Search for the cell housing the specified text and yield its [X, Y] center coordinate. 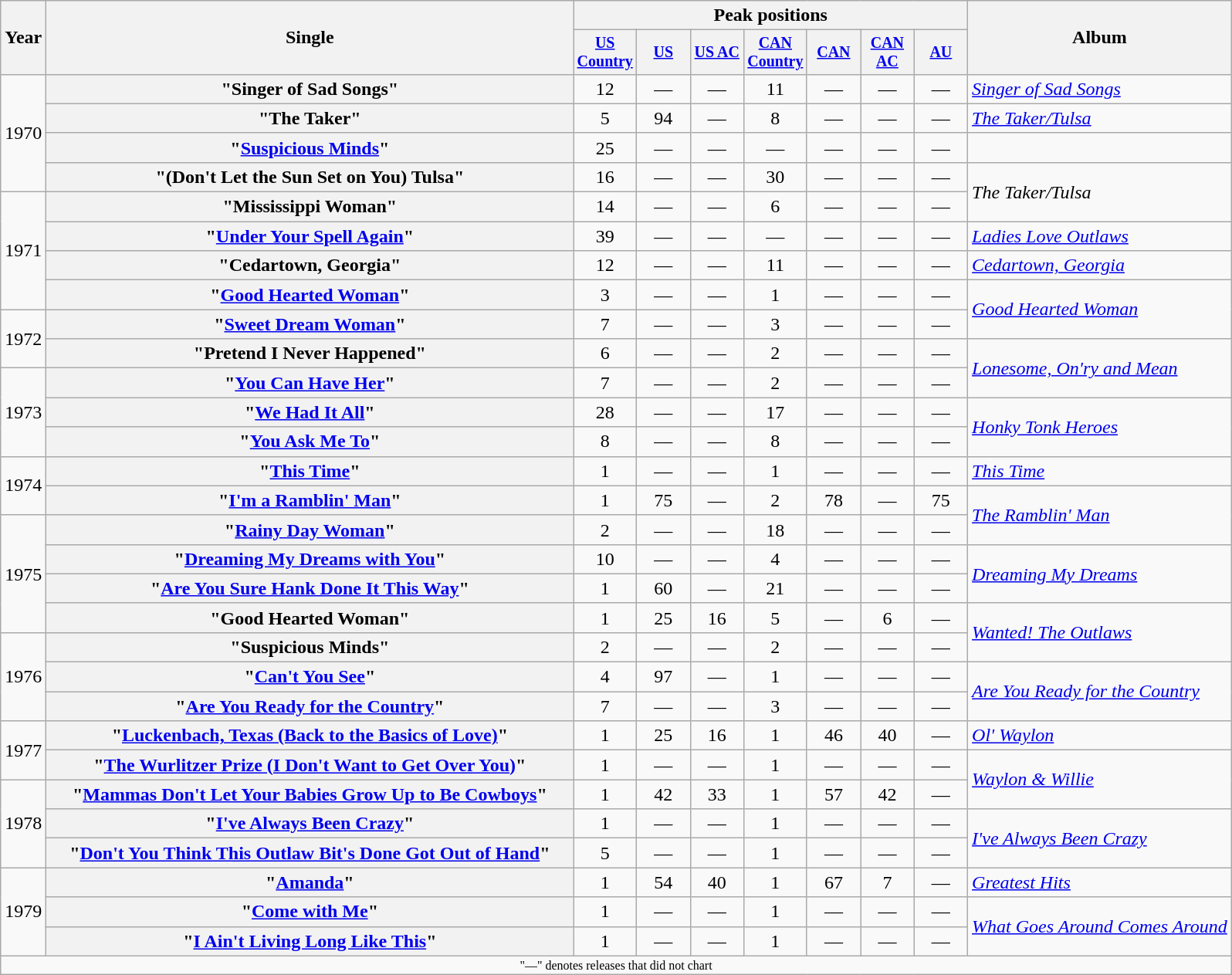
"Can't You See" [310, 677]
"Don't You Think This Outlaw Bit's Done Got Out of Hand" [310, 853]
97 [664, 677]
"I'm a Ramblin' Man" [310, 500]
"Singer of Sad Songs" [310, 89]
This Time [1100, 471]
21 [775, 588]
"Luckenbach, Texas (Back to the Basics of Love)" [310, 736]
US [664, 52]
Single [310, 38]
1975 [23, 574]
AU [940, 52]
30 [775, 177]
1978 [23, 824]
60 [664, 588]
Dreaming My Dreams [1100, 574]
CAN Country [775, 52]
Greatest Hits [1100, 882]
57 [834, 794]
"Dreaming My Dreams with You" [310, 559]
1971 [23, 251]
1979 [23, 912]
I've Always Been Crazy [1100, 838]
"The Taker" [310, 118]
Ol' Waylon [1100, 736]
Honky Tonk Heroes [1100, 427]
46 [834, 736]
Wanted! The Outlaws [1100, 632]
"Mammas Don't Let Your Babies Grow Up to Be Cowboys" [310, 794]
33 [716, 794]
"You Ask Me To" [310, 442]
"Are You Sure Hank Done It This Way" [310, 588]
54 [664, 882]
Singer of Sad Songs [1100, 89]
10 [605, 559]
67 [834, 882]
1974 [23, 486]
1977 [23, 750]
CAN [834, 52]
"I've Always Been Crazy" [310, 824]
Album [1100, 38]
"Sweet Dream Woman" [310, 324]
1976 [23, 676]
"Amanda" [310, 882]
"Are You Ready for the Country" [310, 706]
Waylon & Willie [1100, 780]
"I Ain't Living Long Like This" [310, 941]
Ladies Love Outlaws [1100, 236]
1970 [23, 133]
Peak positions [770, 15]
"Pretend I Never Happened" [310, 354]
"Rainy Day Woman" [310, 530]
Year [23, 38]
1972 [23, 339]
"Cedartown, Georgia" [310, 266]
"Under Your Spell Again" [310, 236]
Are You Ready for the Country [1100, 692]
US Country [605, 52]
"The Wurlitzer Prize (I Don't Want to Get Over You)" [310, 765]
39 [605, 236]
"Mississippi Woman" [310, 207]
Lonesome, On'ry and Mean [1100, 368]
US AC [716, 52]
"This Time" [310, 471]
Cedartown, Georgia [1100, 266]
78 [834, 500]
94 [664, 118]
Good Hearted Woman [1100, 310]
17 [775, 412]
1973 [23, 412]
The Ramblin' Man [1100, 515]
"—" denotes releases that did not chart [616, 965]
28 [605, 412]
18 [775, 530]
"Come with Me" [310, 912]
14 [605, 207]
"You Can Have Her" [310, 383]
"We Had It All" [310, 412]
CAN AC [888, 52]
What Goes Around Comes Around [1100, 926]
"(Don't Let the Sun Set on You) Tulsa" [310, 177]
